Return the (X, Y) coordinate for the center point of the cell that contains the specified text.  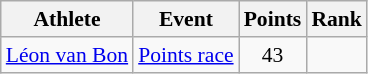
Points (273, 19)
43 (273, 55)
Points race (186, 55)
Athlete (67, 19)
Event (186, 19)
Rank (336, 19)
Léon van Bon (67, 55)
